For the text-containing cell, return its midpoint in (x, y) coordinate format. 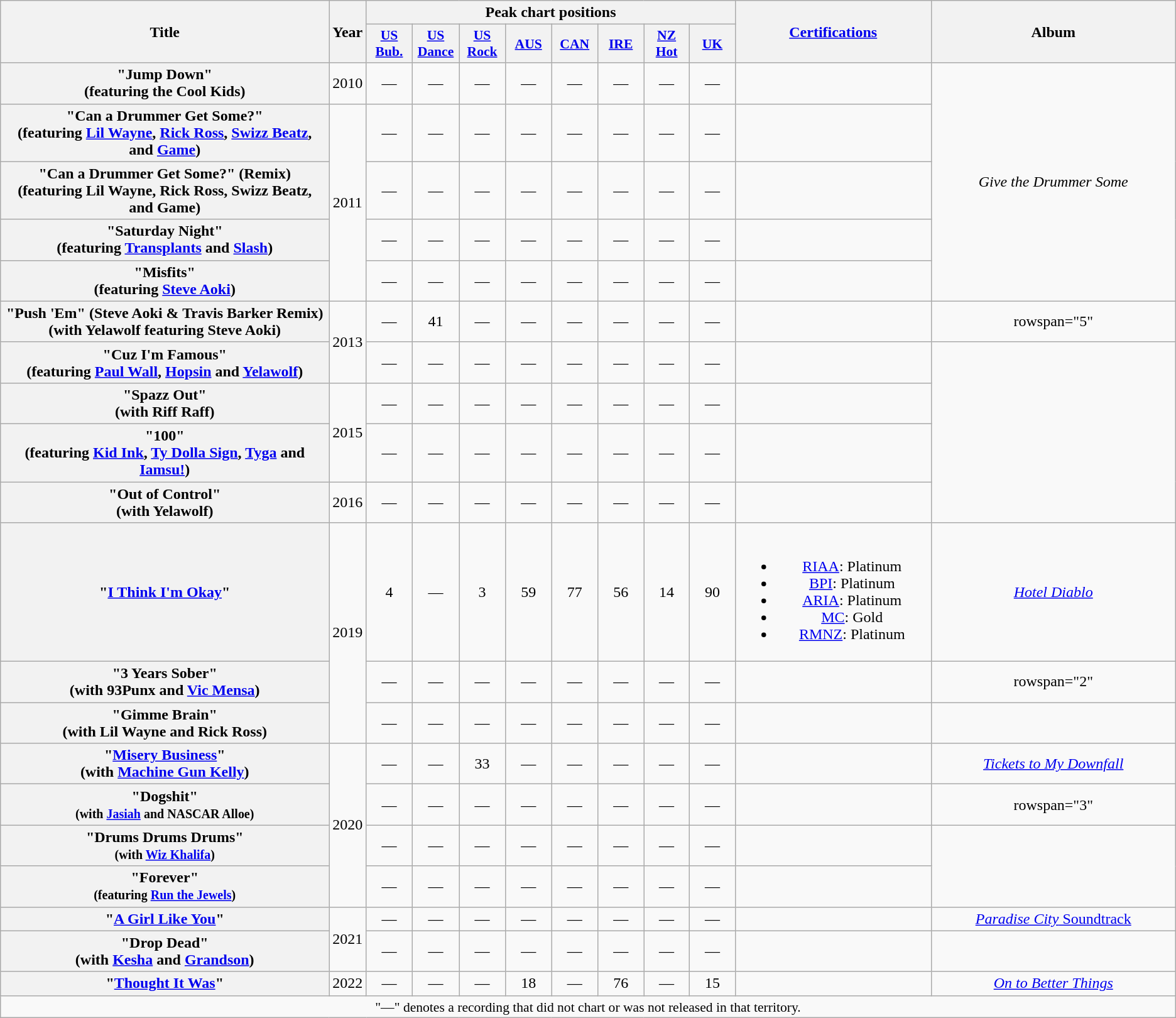
rowspan="3" (1053, 804)
NZHot (667, 44)
AUS (528, 44)
"Misfits" (featuring Steve Aoki) (165, 280)
Peak chart positions (551, 13)
UK (712, 44)
2021 (348, 939)
Paradise City Soundtrack (1053, 919)
Tickets to My Downfall (1053, 764)
"Push 'Em" (Steve Aoki & Travis Barker Remix) (with Yelawolf featuring Steve Aoki) (165, 322)
76 (621, 983)
Hotel Diablo (1053, 592)
Album (1053, 31)
IRE (621, 44)
USRock (482, 44)
33 (482, 764)
"Gimme Brain"(with Lil Wayne and Rick Ross) (165, 723)
59 (528, 592)
2016 (348, 501)
"Drop Dead"(with Kesha and Grandson) (165, 951)
Title (165, 31)
CAN (575, 44)
Year (348, 31)
Give the Drummer Some (1053, 182)
2019 (348, 633)
"Can a Drummer Get Some?" (Remix) (featuring Lil Wayne, Rick Ross, Swizz Beatz, and Game) (165, 190)
"A Girl Like You" (165, 919)
3 (482, 592)
"Spazz Out" (with Riff Raff) (165, 403)
"—" denotes a recording that did not chart or was not released in that territory. (588, 1007)
rowspan="2" (1053, 682)
"Drums Drums Drums"(with Wiz Khalifa) (165, 846)
"Misery Business"(with Machine Gun Kelly) (165, 764)
4 (389, 592)
90 (712, 592)
"3 Years Sober"(with 93Punx and Vic Mensa) (165, 682)
rowspan="5" (1053, 322)
USDance (435, 44)
"Can a Drummer Get Some?" (featuring Lil Wayne, Rick Ross, Swizz Beatz, and Game) (165, 133)
2011 (348, 202)
2020 (348, 825)
56 (621, 592)
41 (435, 322)
"Forever"(featuring Run the Jewels) (165, 886)
"Thought It Was" (165, 983)
14 (667, 592)
15 (712, 983)
2010 (348, 83)
"Dogshit"(with Jasiah and NASCAR Alloe) (165, 804)
"100" (featuring Kid Ink, Ty Dolla Sign, Tyga and Iamsu!) (165, 452)
"Jump Down"(featuring the Cool Kids) (165, 83)
"Out of Control" (with Yelawolf) (165, 501)
77 (575, 592)
18 (528, 983)
Certifications (833, 31)
2015 (348, 432)
2013 (348, 342)
On to Better Things (1053, 983)
2022 (348, 983)
"Cuz I'm Famous" (featuring Paul Wall, Hopsin and Yelawolf) (165, 362)
USBub. (389, 44)
"Saturday Night" (featuring Transplants and Slash) (165, 240)
RIAA: PlatinumBPI: PlatinumARIA: PlatinumMC: GoldRMNZ: Platinum (833, 592)
"I Think I'm Okay" (165, 592)
